Output the (X, Y) coordinate of the center of the cell containing the given text.  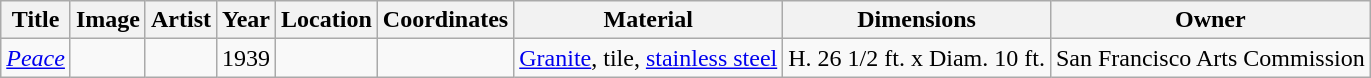
Material (648, 20)
Location (327, 20)
Title (36, 20)
Coordinates (445, 20)
Owner (1210, 20)
Granite, tile, stainless steel (648, 58)
H. 26 1/2 ft. x Diam. 10 ft. (917, 58)
Image (108, 20)
Peace (36, 58)
Dimensions (917, 20)
Year (246, 20)
San Francisco Arts Commission (1210, 58)
Artist (180, 20)
1939 (246, 58)
